Return the [x, y] coordinate for the center point of the cell that contains the specified text.  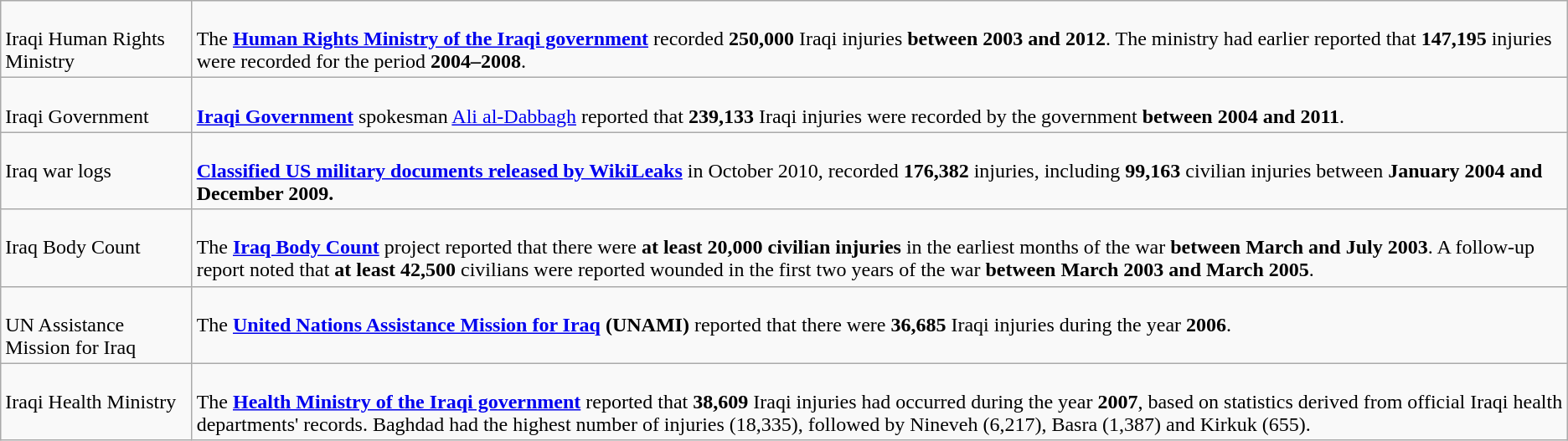
Iraq Body Count [96, 248]
Iraqi Government spokesman Ali al-Dabbagh reported that 239,133 Iraqi injuries were recorded by the government between 2004 and 2011. [879, 105]
The United Nations Assistance Mission for Iraq (UNAMI) reported that there were 36,685 Iraqi injuries during the year 2006. [879, 325]
Iraqi Health Ministry [96, 402]
UN Assistance Mission for Iraq [96, 325]
Iraqi Government [96, 105]
Iraq war logs [96, 171]
Iraqi Human Rights Ministry [96, 39]
